Pinpoint the cell where the given text exists, returning its [X, Y] midpoint coordinate. 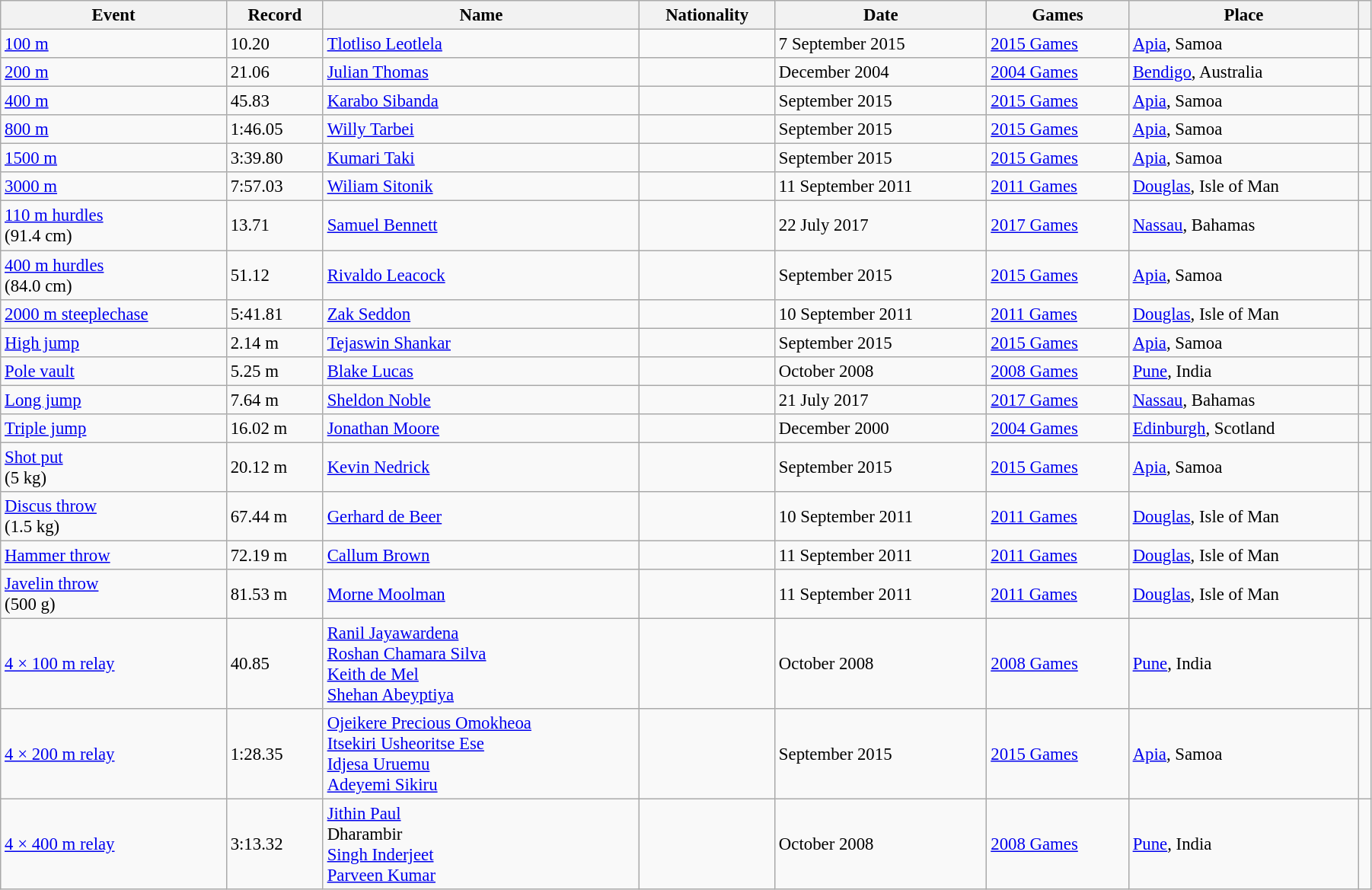
21.06 [274, 72]
Record [274, 15]
16.02 m [274, 429]
4 × 200 m relay [114, 754]
Place [1243, 15]
Julian Thomas [481, 72]
7:57.03 [274, 187]
Name [481, 15]
Kumari Taki [481, 158]
Date [881, 15]
3000 m [114, 187]
Games [1058, 15]
Bendigo, Australia [1243, 72]
Hammer throw [114, 555]
December 2004 [881, 72]
Nationality [707, 15]
2000 m steeplechase [114, 314]
Long jump [114, 400]
Discus throw(1.5 kg) [114, 516]
Kevin Nedrick [481, 467]
2.14 m [274, 343]
Samuel Bennett [481, 225]
Triple jump [114, 429]
Event [114, 15]
Rivaldo Leacock [481, 276]
Blake Lucas [481, 371]
3:13.32 [274, 845]
7 September 2015 [881, 44]
Zak Seddon [481, 314]
81.53 m [274, 594]
10.20 [274, 44]
200 m [114, 72]
21 July 2017 [881, 400]
Tlotliso Leotlela [481, 44]
67.44 m [274, 516]
1:46.05 [274, 129]
Tejaswin Shankar [481, 343]
Pole vault [114, 371]
Shot put(5 kg) [114, 467]
400 m [114, 101]
40.85 [274, 664]
Wiliam Sitonik [481, 187]
20.12 m [274, 467]
Jithin PaulDharambirSingh InderjeetParveen Kumar [481, 845]
45.83 [274, 101]
Callum Brown [481, 555]
Sheldon Noble [481, 400]
5:41.81 [274, 314]
4 × 100 m relay [114, 664]
22 July 2017 [881, 225]
Jonathan Moore [481, 429]
Karabo Sibanda [481, 101]
Javelin throw(500 g) [114, 594]
400 m hurdles(84.0 cm) [114, 276]
5.25 m [274, 371]
Edinburgh, Scotland [1243, 429]
51.12 [274, 276]
72.19 m [274, 555]
Ranil JayawardenaRoshan Chamara SilvaKeith de MelShehan Abeyptiya [481, 664]
4 × 400 m relay [114, 845]
1:28.35 [274, 754]
Morne Moolman [481, 594]
7.64 m [274, 400]
1500 m [114, 158]
Ojeikere Precious OmokheoaItsekiri Usheoritse EseIdjesa UruemuAdeyemi Sikiru [481, 754]
Willy Tarbei [481, 129]
13.71 [274, 225]
100 m [114, 44]
3:39.80 [274, 158]
110 m hurdles(91.4 cm) [114, 225]
800 m [114, 129]
High jump [114, 343]
Gerhard de Beer [481, 516]
December 2000 [881, 429]
